Capture the cell that displays the provided text and extract its (X, Y) central coordinate. 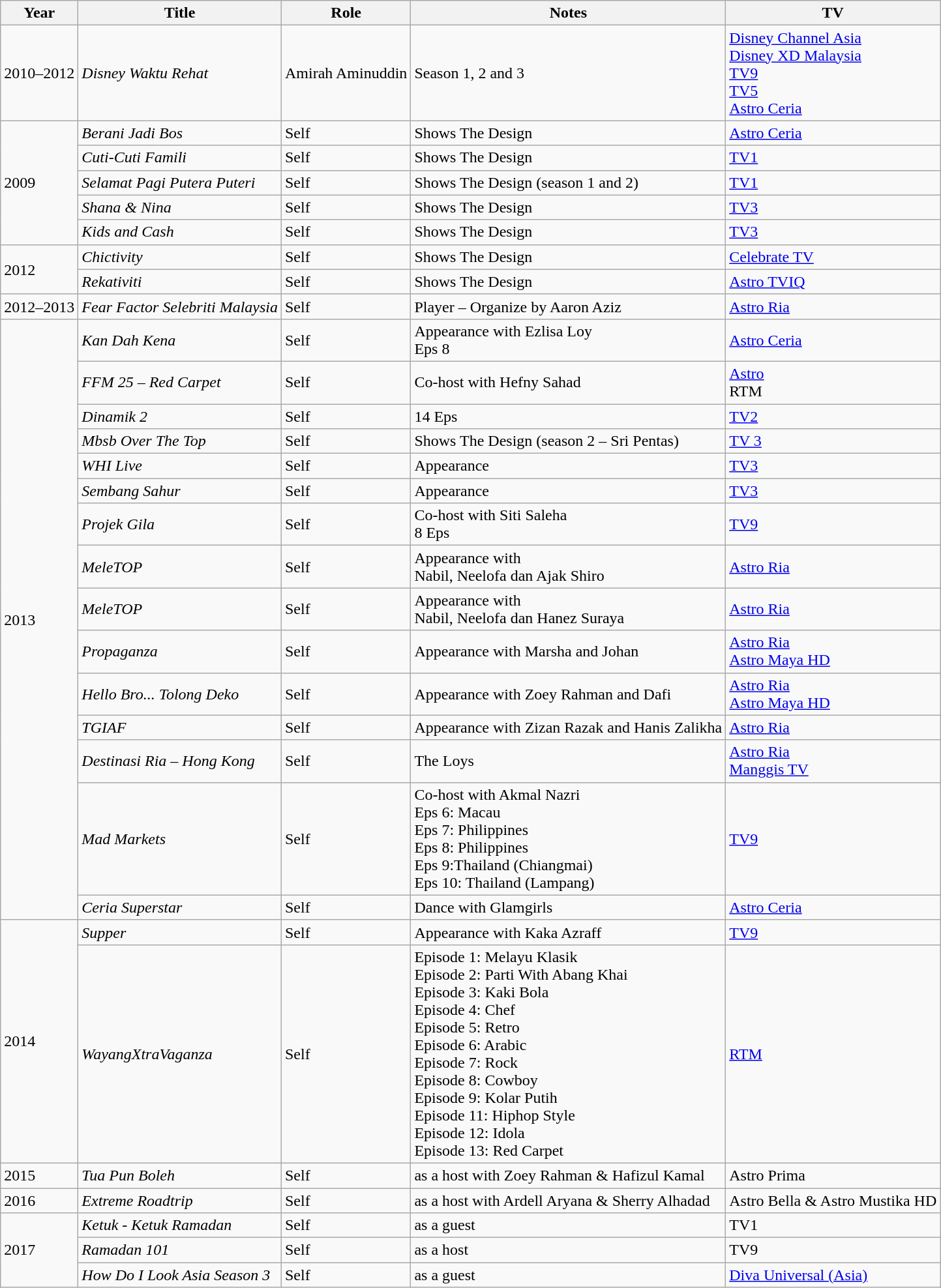
Supper (180, 932)
2015 (39, 1175)
WHI Live (180, 466)
Notes (569, 13)
Amirah Aminuddin (346, 73)
Appearance with Zoey Rahman and Dafi (569, 694)
TV (833, 13)
Chictivity (180, 257)
Astro Ria Manggis TV (833, 761)
2012 (39, 269)
Projek Gila (180, 524)
Year (39, 13)
Ketuk - Ketuk Ramadan (180, 1225)
Role (346, 13)
Destinasi Ria – Hong Kong (180, 761)
Shows The Design (season 1 and 2) (569, 183)
FFM 25 – Red Carpet (180, 382)
Appearance with Ezlisa LoyEps 8 (569, 340)
2013 (39, 619)
Co-host with Akmal NazriEps 6: MacauEps 7: PhilippinesEps 8: PhilippinesEps 9:Thailand (Chiangmai)Eps 10: Thailand (Lampang) (569, 838)
Berani Jadi Bos (180, 133)
2012–2013 (39, 306)
as a host with Zoey Rahman & Hafizul Kamal (569, 1175)
Mad Markets (180, 838)
RTM (833, 1053)
2010–2012 (39, 73)
Mbsb Over The Top (180, 441)
Ramadan 101 (180, 1250)
Appearance with Marsha and Johan (569, 652)
Fear Factor Selebriti Malaysia (180, 306)
Title (180, 13)
Sembang Sahur (180, 491)
Shana & Nina (180, 207)
Cuti-Cuti Famili (180, 158)
2014 (39, 1042)
as a host with Ardell Aryana & Sherry Alhadad (569, 1200)
Co-host with Hefny Sahad (569, 382)
Disney Channel Asia Disney XD MalaysiaTV9TV5Astro Ceria (833, 73)
How Do I Look Asia Season 3 (180, 1275)
Astro TVIQ (833, 282)
Disney Waktu Rehat (180, 73)
TV 3 (833, 441)
as a host (569, 1250)
Rekativiti (180, 282)
Ceria Superstar (180, 907)
Hello Bro... Tolong Deko (180, 694)
Kids and Cash (180, 232)
The Loys (569, 761)
2016 (39, 1200)
Appearance with Nabil, Neelofa dan Hanez Suraya (569, 609)
TGIAF (180, 727)
Propaganza (180, 652)
Kan Dah Kena (180, 340)
Astro Bella & Astro Mustika HD (833, 1200)
Astro RTM (833, 382)
Appearance with Nabil, Neelofa dan Ajak Shiro (569, 567)
2017 (39, 1250)
Player – Organize by Aaron Aziz (569, 306)
2009 (39, 183)
Appearance with Kaka Azraff (569, 932)
Diva Universal (Asia) (833, 1275)
Tua Pun Boleh (180, 1175)
Dance with Glamgirls (569, 907)
Shows The Design (season 2 – Sri Pentas) (569, 441)
WayangXtraVaganza (180, 1053)
Co-host with Siti Saleha 8 Eps (569, 524)
Dinamik 2 (180, 417)
Appearance with Zizan Razak and Hanis Zalikha (569, 727)
Extreme Roadtrip (180, 1200)
Celebrate TV (833, 257)
Season 1, 2 and 3 (569, 73)
TV2 (833, 417)
Selamat Pagi Putera Puteri (180, 183)
14 Eps (569, 417)
Astro Prima (833, 1175)
